From the cell containing the given text, extract its center point as (X, Y) coordinate. 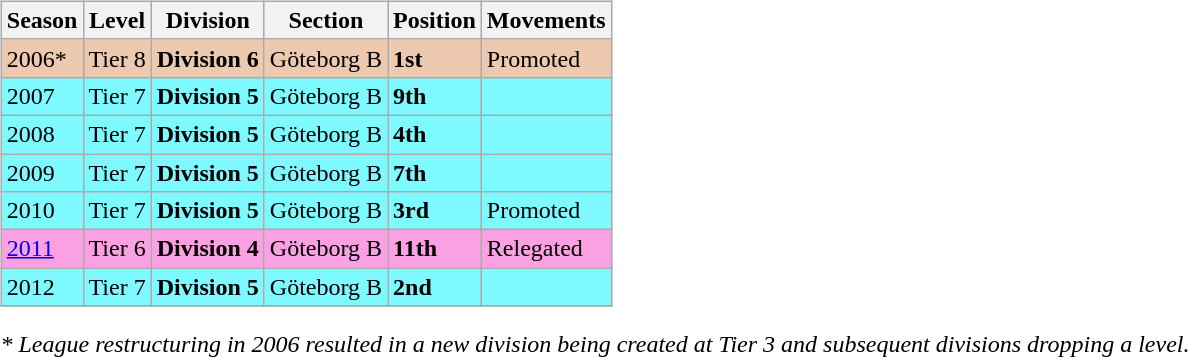
2009 (42, 173)
2nd (435, 287)
Season (42, 20)
2012 (42, 287)
2011 (42, 249)
2006* (42, 58)
Level (117, 20)
Section (326, 20)
9th (435, 96)
Position (435, 20)
Tier 8 (117, 58)
11th (435, 249)
2010 (42, 211)
7th (435, 173)
2007 (42, 96)
2008 (42, 134)
Division 6 (208, 58)
Movements (546, 20)
Tier 6 (117, 249)
4th (435, 134)
Division (208, 20)
Relegated (546, 249)
Division 4 (208, 249)
1st (435, 58)
3rd (435, 211)
